For the text-containing cell, return its midpoint in [X, Y] coordinate format. 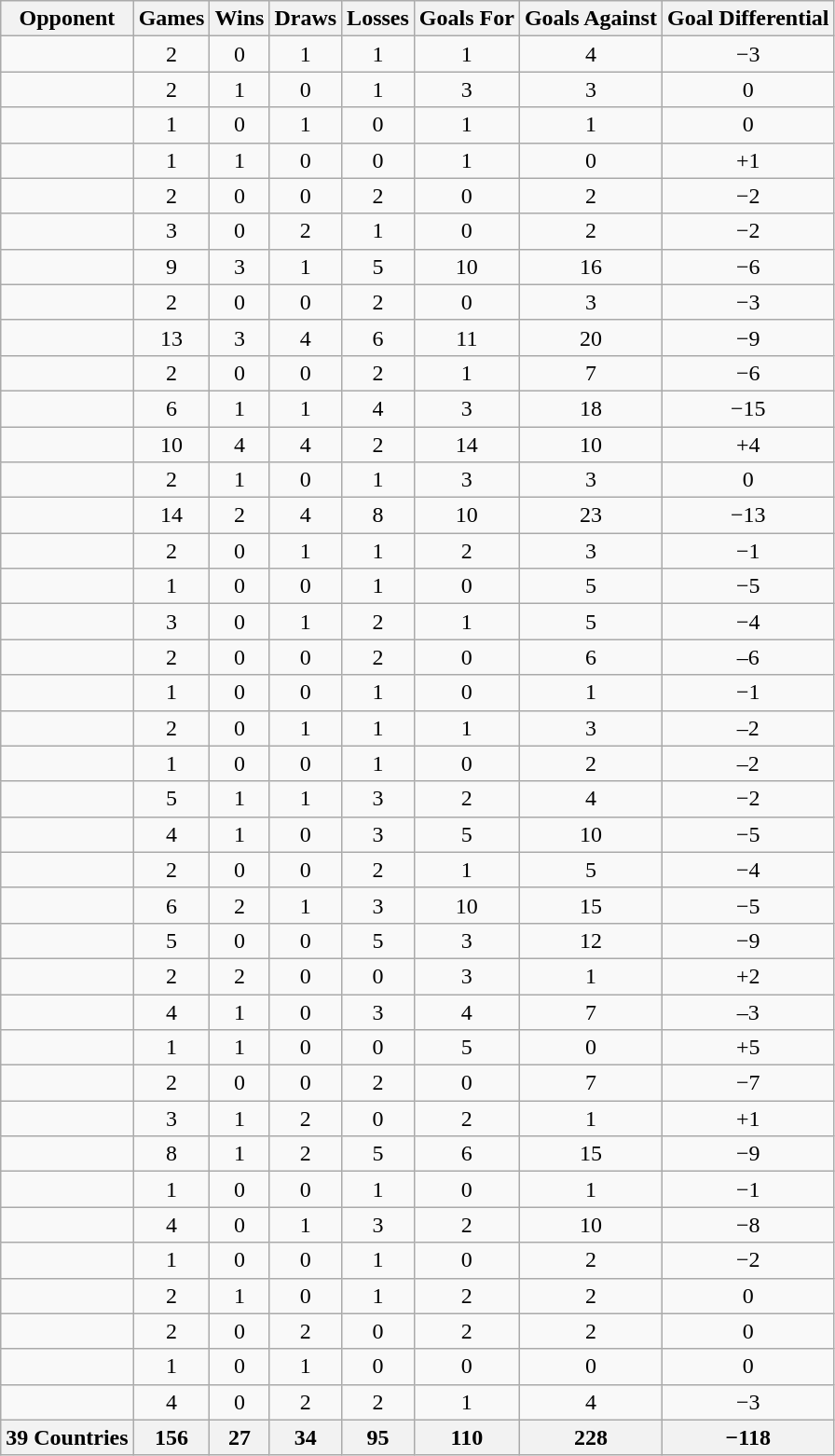
−118 [747, 1437]
27 [240, 1437]
−15 [747, 408]
9 [171, 267]
–3 [747, 1011]
+4 [747, 445]
Games [171, 19]
Goals Against [591, 19]
Losses [378, 19]
228 [591, 1437]
110 [466, 1437]
Draws [306, 19]
−13 [747, 515]
–6 [747, 657]
Wins [240, 19]
18 [591, 408]
95 [378, 1437]
156 [171, 1437]
13 [171, 337]
23 [591, 515]
34 [306, 1437]
+2 [747, 976]
11 [466, 337]
−7 [747, 1083]
+5 [747, 1048]
12 [591, 941]
16 [591, 267]
39 Countries [67, 1437]
Goal Differential [747, 19]
−8 [747, 1225]
20 [591, 337]
Opponent [67, 19]
Goals For [466, 19]
